For the text-containing cell, return its midpoint in [X, Y] coordinate format. 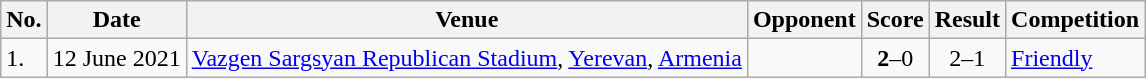
2–0 [895, 58]
Opponent [804, 20]
No. [24, 20]
Result [967, 20]
Competition [1076, 20]
12 June 2021 [116, 58]
2–1 [967, 58]
1. [24, 58]
Score [895, 20]
Venue [466, 20]
Vazgen Sargsyan Republican Stadium, Yerevan, Armenia [466, 58]
Friendly [1076, 58]
Date [116, 20]
